Locate the cell with the specified text and output its (X, Y) center coordinate. 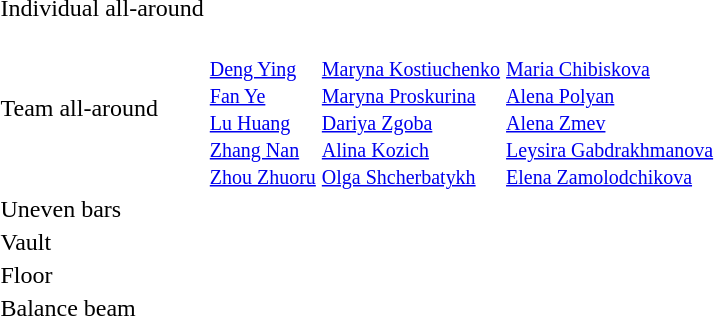
Maryna KostiuchenkoMaryna ProskurinaDariya ZgobaAlina KozichOlga Shcherbatykh (410, 108)
Deng YingFan YeLu HuangZhang NanZhou Zhuoru (262, 108)
